For the text-containing cell, return its midpoint in (X, Y) coordinate format. 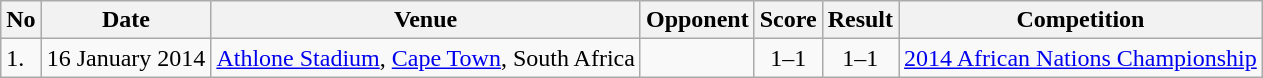
Competition (1081, 20)
Venue (426, 20)
No (21, 20)
1. (21, 58)
2014 African Nations Championship (1081, 58)
Athlone Stadium, Cape Town, South Africa (426, 58)
Score (788, 20)
Opponent (697, 20)
16 January 2014 (126, 58)
Date (126, 20)
Result (860, 20)
